Extract the [X, Y] coordinate from the center of the cell holding the provided text.  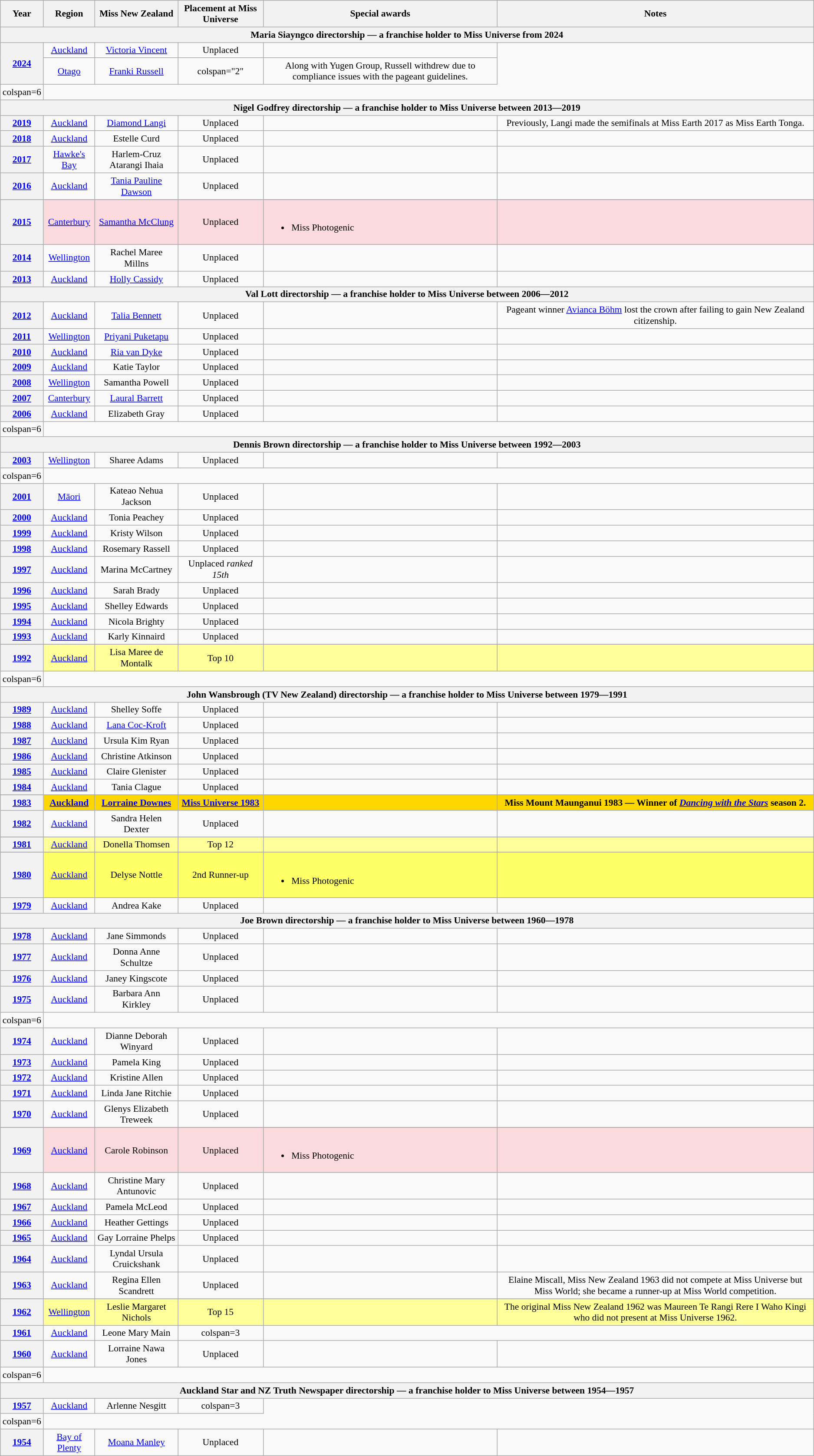
Nigel Godfrey directorship — a franchise holder to Miss Universe between 2013―2019 [407, 108]
Lorraine Nawa Jones [136, 1354]
Hawke's Bay [69, 160]
1992 [22, 658]
Previously, Langi made the semifinals at Miss Earth 2017 as Miss Earth Tonga. [655, 123]
Elizabeth Gray [136, 414]
Val Lott directorship — a franchise holder to Miss Universe between 2006―2012 [407, 294]
2012 [22, 315]
Shelley Soffe [136, 710]
2016 [22, 186]
Gay Lorraine Phelps [136, 1238]
Donella Thomsen [136, 845]
Sarah Brady [136, 591]
Rosemary Rassell [136, 549]
Bay of Plenty [69, 1442]
2007 [22, 399]
Janey Kingscote [136, 978]
Lisa Maree de Montalk [136, 658]
1960 [22, 1354]
2009 [22, 367]
Miss Mount Maunganui 1983 — Winner of Dancing with the Stars season 2. [655, 803]
Pamela McLeod [136, 1207]
Otago [69, 71]
1998 [22, 549]
Harlem-Cruz Atarangi Ihaia [136, 160]
1983 [22, 803]
Ursula Kim Ryan [136, 741]
colspan="2" [221, 71]
1963 [22, 1286]
Diamond Langi [136, 123]
Samantha McClung [136, 222]
1973 [22, 1062]
1995 [22, 606]
2003 [22, 460]
Donna Anne Schultze [136, 958]
1982 [22, 824]
Maria Siayngco directorship — a franchise holder to Miss Universe from 2024 [407, 35]
Talia Bennett [136, 315]
Victoria Vincent [136, 50]
Heather Gettings [136, 1222]
1979 [22, 906]
Regina Ellen Scandrett [136, 1286]
Kristine Allen [136, 1078]
2024 [22, 63]
Top 15 [221, 1312]
Arlenne Nesgitt [136, 1406]
Karly Kinnaird [136, 637]
Ria van Dyke [136, 352]
Miss Universe 1983 [221, 803]
Carole Robinson [136, 1150]
1980 [22, 875]
Linda Jane Ritchie [136, 1094]
Sandra Helen Dexter [136, 824]
Tania Clague [136, 787]
1996 [22, 591]
Miss New Zealand [136, 14]
2nd Runner-up [221, 875]
2014 [22, 258]
Tonia Peachey [136, 518]
1978 [22, 936]
2010 [22, 352]
1966 [22, 1222]
1971 [22, 1094]
Pamela King [136, 1062]
2000 [22, 518]
Andrea Kake [136, 906]
Auckland Star and NZ Truth Newspaper directorship — a franchise holder to Miss Universe between 1954―1957 [407, 1390]
Christine Mary Antunovic [136, 1186]
Laural Barrett [136, 399]
2013 [22, 279]
Sharee Adams [136, 460]
John Wansbrough (TV New Zealand) directorship — a franchise holder to Miss Universe between 1979―1991 [407, 695]
The original Miss New Zealand 1962 was Maureen Te Rangi Rere I Waho Kingi who did not present at Miss Universe 1962. [655, 1312]
Barbara Ann Kirkley [136, 999]
Samantha Powell [136, 383]
Leslie Margaret Nichols [136, 1312]
1975 [22, 999]
2015 [22, 222]
1994 [22, 622]
1969 [22, 1150]
1993 [22, 637]
Moana Manley [136, 1442]
Elaine Miscall, Miss New Zealand 1963 did not compete at Miss Universe but Miss World; she became a runner-up at Miss World competition. [655, 1286]
1957 [22, 1406]
Shelley Edwards [136, 606]
1967 [22, 1207]
Special awards [380, 14]
Christine Atkinson [136, 756]
Katie Taylor [136, 367]
1970 [22, 1114]
Joe Brown directorship — a franchise holder to Miss Universe between 1960―1978 [407, 921]
1987 [22, 741]
1985 [22, 772]
1976 [22, 978]
1984 [22, 787]
1965 [22, 1238]
1999 [22, 533]
Māori [69, 497]
2018 [22, 139]
1989 [22, 710]
Along with Yugen Group, Russell withdrew due to compliance issues with the pageant guidelines. [380, 71]
Jane Simmonds [136, 936]
Lorraine Downes [136, 803]
2008 [22, 383]
Tania Pauline Dawson [136, 186]
1972 [22, 1078]
Claire Glenister [136, 772]
Priyani Puketapu [136, 336]
Lana Coc-Kroft [136, 725]
Notes [655, 14]
Marina McCartney [136, 570]
1974 [22, 1041]
2017 [22, 160]
Holly Cassidy [136, 279]
Dennis Brown directorship — a franchise holder to Miss Universe between 1992―2003 [407, 445]
Kateao Nehua Jackson [136, 497]
Nicola Brighty [136, 622]
1964 [22, 1259]
1977 [22, 958]
1954 [22, 1442]
Year [22, 14]
1961 [22, 1333]
Placement at Miss Universe [221, 14]
Estelle Curd [136, 139]
Delyse Nottle [136, 875]
Rachel Maree Millns [136, 258]
2006 [22, 414]
2001 [22, 497]
Top 12 [221, 845]
1968 [22, 1186]
Dianne Deborah Winyard [136, 1041]
2019 [22, 123]
Franki Russell [136, 71]
1988 [22, 725]
Region [69, 14]
1981 [22, 845]
Glenys Elizabeth Treweek [136, 1114]
Unplaced ranked 15th [221, 570]
Top 10 [221, 658]
Lyndal Ursula Cruickshank [136, 1259]
1986 [22, 756]
1962 [22, 1312]
1997 [22, 570]
Pageant winner Avianca Böhm lost the crown after failing to gain New Zealand citizenship. [655, 315]
Leone Mary Main [136, 1333]
2011 [22, 336]
Kristy Wilson [136, 533]
